Find where the given text appears and provide that cell's center as (X, Y) coordinate. 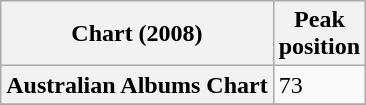
Peakposition (319, 34)
Chart (2008) (137, 34)
73 (319, 85)
Australian Albums Chart (137, 85)
